Output the [X, Y] coordinate of the center of the cell containing the given text.  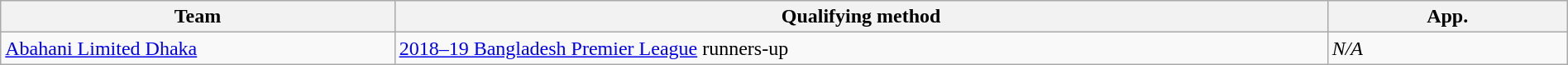
N/A [1447, 48]
Team [198, 17]
Abahani Limited Dhaka [198, 48]
2018–19 Bangladesh Premier League runners-up [861, 48]
Qualifying method [861, 17]
App. [1447, 17]
